Extract the (x, y) coordinate from the center of the cell holding the provided text.  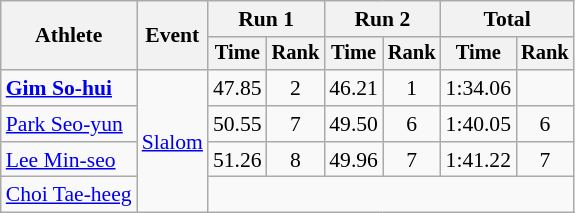
Lee Min-seo (69, 160)
2 (296, 88)
46.21 (354, 88)
49.96 (354, 160)
47.85 (238, 88)
1 (412, 88)
51.26 (238, 160)
Total (508, 19)
Slalom (172, 141)
Run 1 (266, 19)
Event (172, 36)
1:34.06 (478, 88)
1:41.22 (478, 160)
Gim So-hui (69, 88)
Choi Tae-heeg (69, 195)
50.55 (238, 124)
Athlete (69, 36)
Run 2 (382, 19)
1:40.05 (478, 124)
Park Seo-yun (69, 124)
49.50 (354, 124)
8 (296, 160)
